Scan for the cell matching the given text and deliver its [X, Y] coordinate at center. 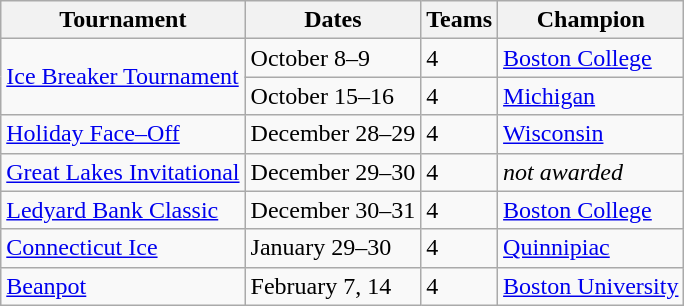
Wisconsin [591, 134]
December 28–29 [333, 134]
December 29–30 [333, 172]
Beanpot [123, 286]
February 7, 14 [333, 286]
Champion [591, 20]
Boston University [591, 286]
Quinnipiac [591, 248]
Connecticut Ice [123, 248]
October 8–9 [333, 58]
Ledyard Bank Classic [123, 210]
Holiday Face–Off [123, 134]
Ice Breaker Tournament [123, 77]
Great Lakes Invitational [123, 172]
Michigan [591, 96]
Dates [333, 20]
Tournament [123, 20]
not awarded [591, 172]
December 30–31 [333, 210]
Teams [460, 20]
October 15–16 [333, 96]
January 29–30 [333, 248]
